Search for the cell housing the specified text and yield its (X, Y) center coordinate. 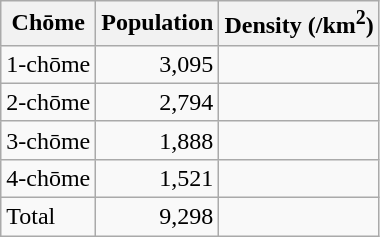
Chōme (48, 24)
3,095 (158, 64)
Density (/km2) (299, 24)
1,888 (158, 140)
2-chōme (48, 102)
Population (158, 24)
9,298 (158, 217)
4-chōme (48, 178)
2,794 (158, 102)
Total (48, 217)
1,521 (158, 178)
3-chōme (48, 140)
1-chōme (48, 64)
